Return the [x, y] coordinate for the center point of the cell that contains the specified text.  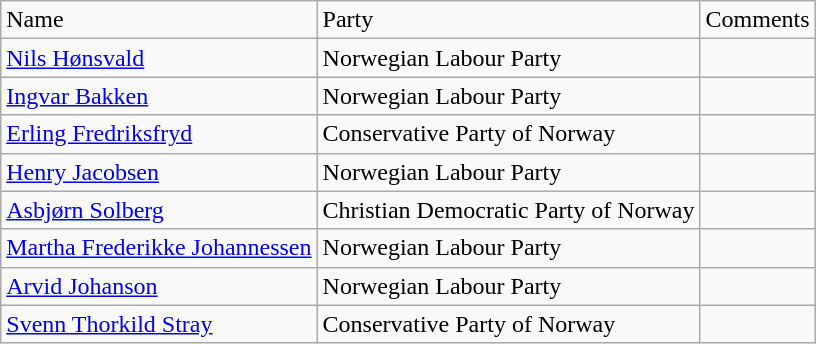
Arvid Johanson [159, 286]
Party [508, 20]
Comments [758, 20]
Svenn Thorkild Stray [159, 324]
Name [159, 20]
Ingvar Bakken [159, 96]
Henry Jacobsen [159, 172]
Christian Democratic Party of Norway [508, 210]
Erling Fredriksfryd [159, 134]
Martha Frederikke Johannessen [159, 248]
Nils Hønsvald [159, 58]
Asbjørn Solberg [159, 210]
